Detect which cell encompasses the target text, then output its [x, y] center coordinate. 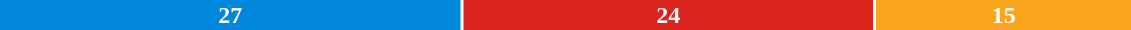
27 [230, 15]
24 [668, 15]
